Search for the cell housing the specified text and yield its [X, Y] center coordinate. 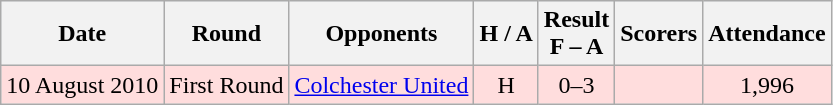
H / A [506, 34]
Round [226, 34]
First Round [226, 85]
10 August 2010 [82, 85]
1,996 [767, 85]
Attendance [767, 34]
Scorers [659, 34]
ResultF – A [576, 34]
Opponents [382, 34]
Date [82, 34]
0–3 [576, 85]
Colchester United [382, 85]
H [506, 85]
